From the cell containing the given text, extract its center point as (X, Y) coordinate. 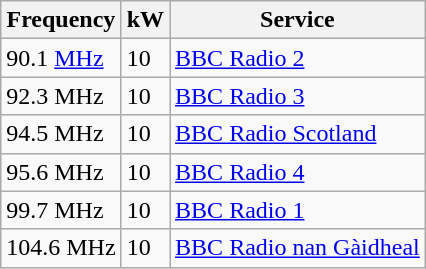
95.6 MHz (61, 172)
94.5 MHz (61, 134)
BBC Radio nan Gàidheal (298, 248)
92.3 MHz (61, 96)
BBC Radio 4 (298, 172)
BBC Radio Scotland (298, 134)
kW (145, 20)
99.7 MHz (61, 210)
104.6 MHz (61, 248)
BBC Radio 3 (298, 96)
BBC Radio 2 (298, 58)
BBC Radio 1 (298, 210)
Service (298, 20)
Frequency (61, 20)
90.1 MHz (61, 58)
